Output the (X, Y) coordinate of the center of the cell containing the given text.  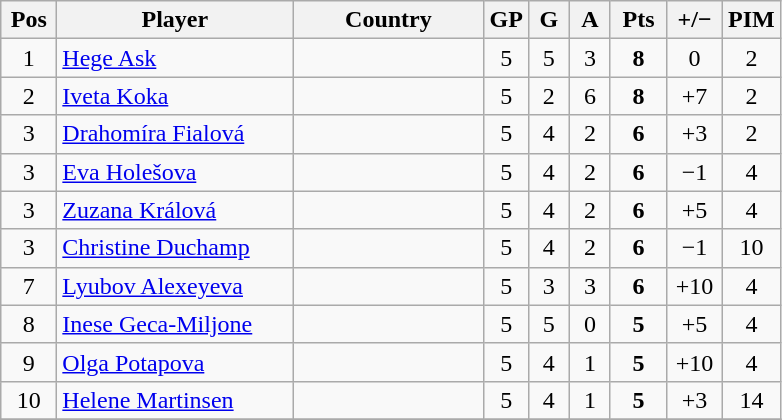
Inese Geca-Miljone (175, 324)
Lyubov Alexeyeva (175, 286)
+7 (695, 96)
Olga Potapova (175, 362)
GP (506, 20)
PIM (752, 20)
Pts (638, 20)
Helene Martinsen (175, 400)
G (548, 20)
A (590, 20)
7 (29, 286)
Pos (29, 20)
Zuzana Králová (175, 210)
Christine Duchamp (175, 248)
14 (752, 400)
Country (388, 20)
Iveta Koka (175, 96)
Eva Holešova (175, 172)
+/− (695, 20)
Drahomíra Fialová (175, 134)
9 (29, 362)
Player (175, 20)
Hege Ask (175, 58)
